Provide the [X, Y] coordinate of the cell's center where the given text is located.  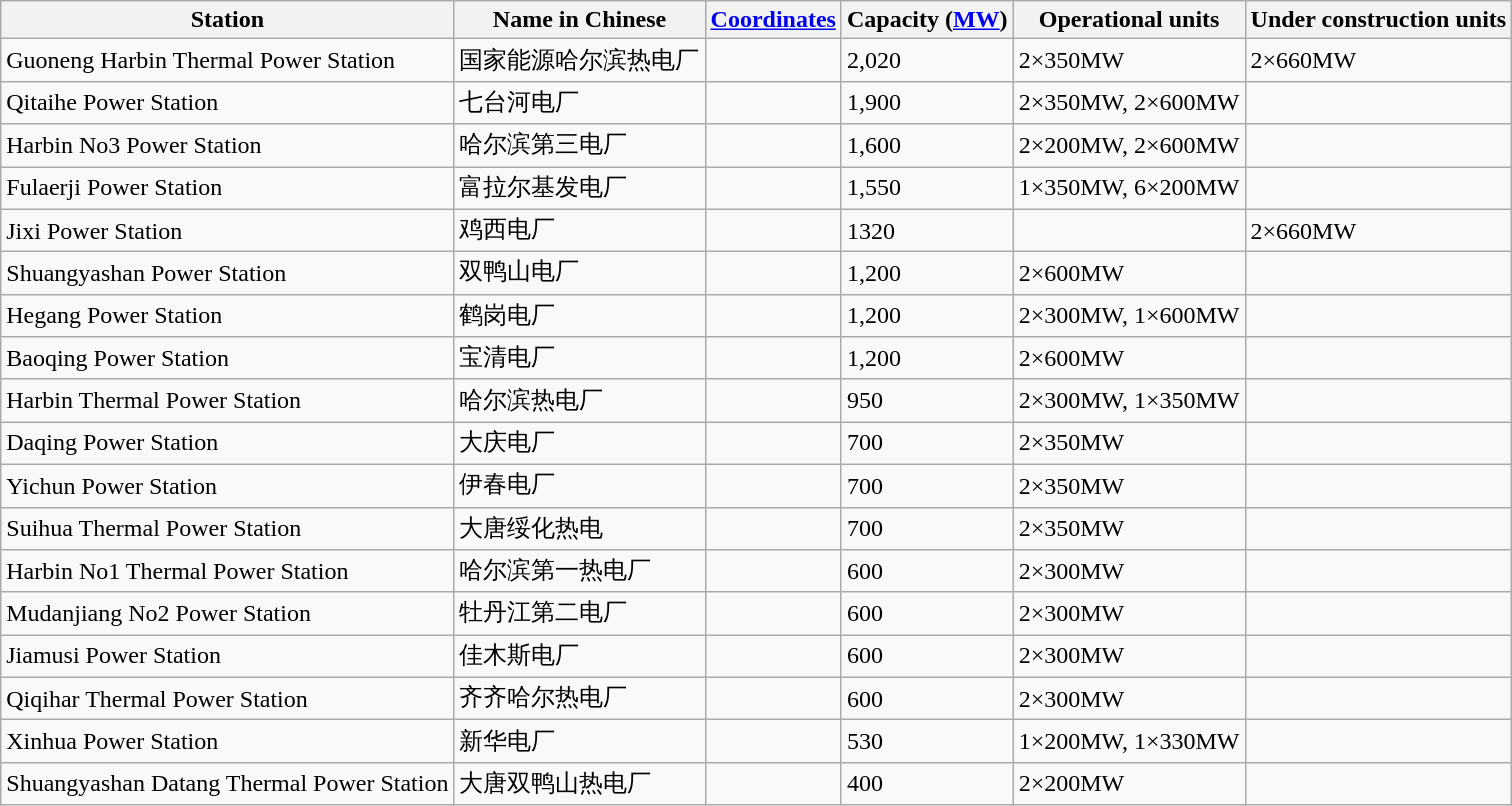
950 [927, 400]
Qiqihar Thermal Power Station [228, 698]
Mudanjiang No2 Power Station [228, 614]
鹤岗电厂 [580, 316]
Qitaihe Power Station [228, 102]
佳木斯电厂 [580, 656]
Capacity (MW) [927, 20]
1,550 [927, 188]
宝清电厂 [580, 358]
齐齐哈尔热电厂 [580, 698]
新华电厂 [580, 742]
1,600 [927, 146]
Baoqing Power Station [228, 358]
Fulaerji Power Station [228, 188]
大唐双鸭山热电厂 [580, 784]
国家能源哈尔滨热电厂 [580, 60]
2×300MW, 1×350MW [1129, 400]
Station [228, 20]
1,900 [927, 102]
2,020 [927, 60]
400 [927, 784]
Hegang Power Station [228, 316]
大庆电厂 [580, 444]
Suihua Thermal Power Station [228, 528]
2×350MW, 2×600MW [1129, 102]
双鸭山电厂 [580, 274]
Jixi Power Station [228, 230]
1320 [927, 230]
Coordinates [773, 20]
Harbin Thermal Power Station [228, 400]
Under construction units [1378, 20]
Shuangyashan Datang Thermal Power Station [228, 784]
1×350MW, 6×200MW [1129, 188]
Yichun Power Station [228, 486]
Jiamusi Power Station [228, 656]
1×200MW, 1×330MW [1129, 742]
哈尔滨第一热电厂 [580, 572]
2×200MW [1129, 784]
Harbin No1 Thermal Power Station [228, 572]
Operational units [1129, 20]
Name in Chinese [580, 20]
Xinhua Power Station [228, 742]
2×300MW, 1×600MW [1129, 316]
Harbin No3 Power Station [228, 146]
Guoneng Harbin Thermal Power Station [228, 60]
七台河电厂 [580, 102]
530 [927, 742]
牡丹江第二电厂 [580, 614]
伊春电厂 [580, 486]
大唐绥化热电 [580, 528]
鸡西电厂 [580, 230]
哈尔滨第三电厂 [580, 146]
2×200MW, 2×600MW [1129, 146]
Shuangyashan Power Station [228, 274]
哈尔滨热电厂 [580, 400]
Daqing Power Station [228, 444]
富拉尔基发电厂 [580, 188]
